Extract the [X, Y] coordinate from the center of the cell holding the provided text.  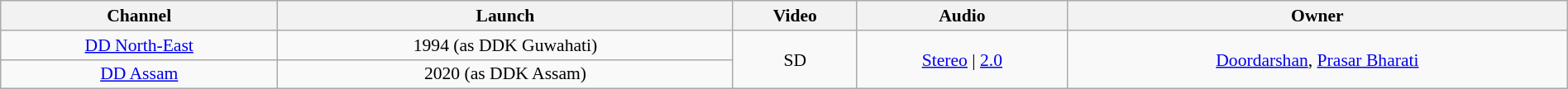
DD Assam [139, 74]
Audio [962, 16]
DD North-East [139, 45]
1994 (as DDK Guwahati) [506, 45]
Owner [1318, 16]
Video [795, 16]
Launch [506, 16]
Stereo | 2.0 [962, 59]
2020 (as DDK Assam) [506, 74]
SD [795, 59]
Channel [139, 16]
Doordarshan, Prasar Bharati [1318, 59]
